Provide the [X, Y] coordinate of the cell's center where the given text is located.  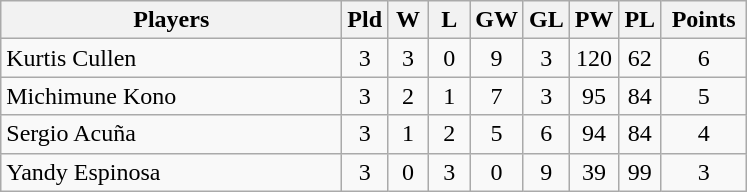
4 [704, 134]
Michimune Kono [172, 96]
GL [546, 20]
7 [497, 96]
W [408, 20]
94 [594, 134]
39 [594, 172]
Pld [365, 20]
95 [594, 96]
62 [640, 58]
Players [172, 20]
GW [497, 20]
Sergio Acuña [172, 134]
PW [594, 20]
120 [594, 58]
Points [704, 20]
L [450, 20]
Kurtis Cullen [172, 58]
Yandy Espinosa [172, 172]
99 [640, 172]
PL [640, 20]
